Capture the cell that displays the provided text and extract its [x, y] central coordinate. 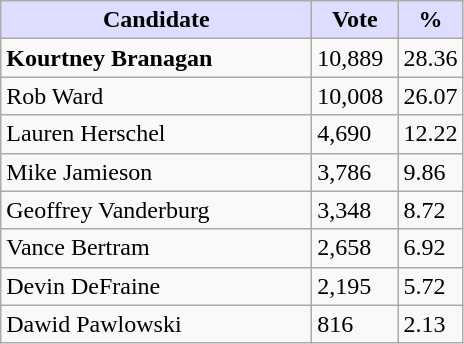
2,658 [355, 248]
816 [355, 324]
Vote [355, 20]
Rob Ward [156, 96]
2.13 [430, 324]
4,690 [355, 134]
Kourtney Branagan [156, 58]
% [430, 20]
10,889 [355, 58]
Lauren Herschel [156, 134]
2,195 [355, 286]
Dawid Pawlowski [156, 324]
8.72 [430, 210]
12.22 [430, 134]
26.07 [430, 96]
Mike Jamieson [156, 172]
Vance Bertram [156, 248]
Devin DeFraine [156, 286]
9.86 [430, 172]
5.72 [430, 286]
3,786 [355, 172]
Candidate [156, 20]
Geoffrey Vanderburg [156, 210]
6.92 [430, 248]
28.36 [430, 58]
10,008 [355, 96]
3,348 [355, 210]
